Identify which cell holds the provided text, then report its (X, Y) central coordinate. 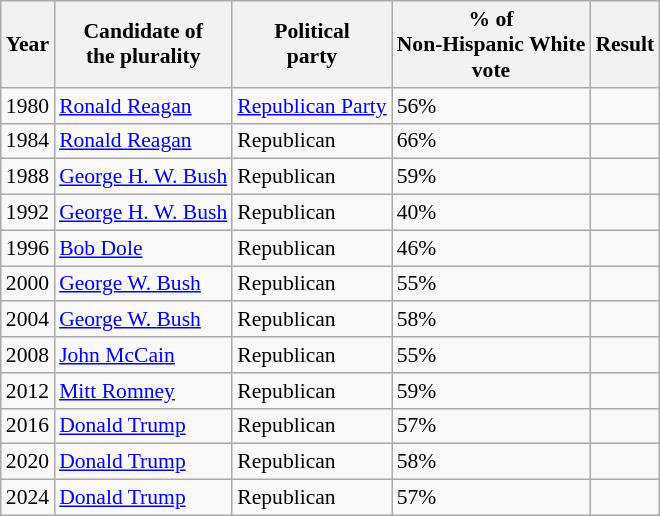
Political party (312, 44)
Result (624, 44)
56% (492, 105)
1980 (28, 105)
1996 (28, 248)
1984 (28, 141)
2000 (28, 284)
2012 (28, 390)
1992 (28, 212)
46% (492, 248)
Republican Party (312, 105)
John McCain (143, 355)
Year (28, 44)
2016 (28, 426)
2024 (28, 497)
2008 (28, 355)
Mitt Romney (143, 390)
2020 (28, 462)
66% (492, 141)
1988 (28, 177)
% ofNon-Hispanic Whitevote (492, 44)
Bob Dole (143, 248)
Candidate ofthe plurality (143, 44)
2004 (28, 319)
40% (492, 212)
